Pinpoint the cell where the given text exists, returning its [X, Y] midpoint coordinate. 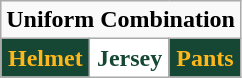
Jersey [130, 58]
Pants [204, 58]
Helmet [46, 58]
Uniform Combination [121, 20]
